Return (x, y) of the center of cell containing provided text 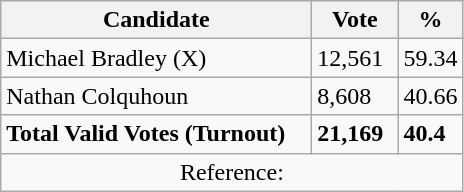
8,608 (355, 96)
40.4 (430, 134)
Total Valid Votes (Turnout) (156, 134)
59.34 (430, 58)
Reference: (232, 172)
Candidate (156, 20)
Michael Bradley (X) (156, 58)
40.66 (430, 96)
21,169 (355, 134)
12,561 (355, 58)
Nathan Colquhoun (156, 96)
Vote (355, 20)
% (430, 20)
